Output the (x, y) coordinate of the center of the cell containing the given text.  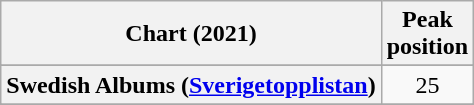
25 (427, 85)
Swedish Albums (Sverigetopplistan) (191, 85)
Chart (2021) (191, 34)
Peakposition (427, 34)
